Return [x, y] of the center of cell containing provided text 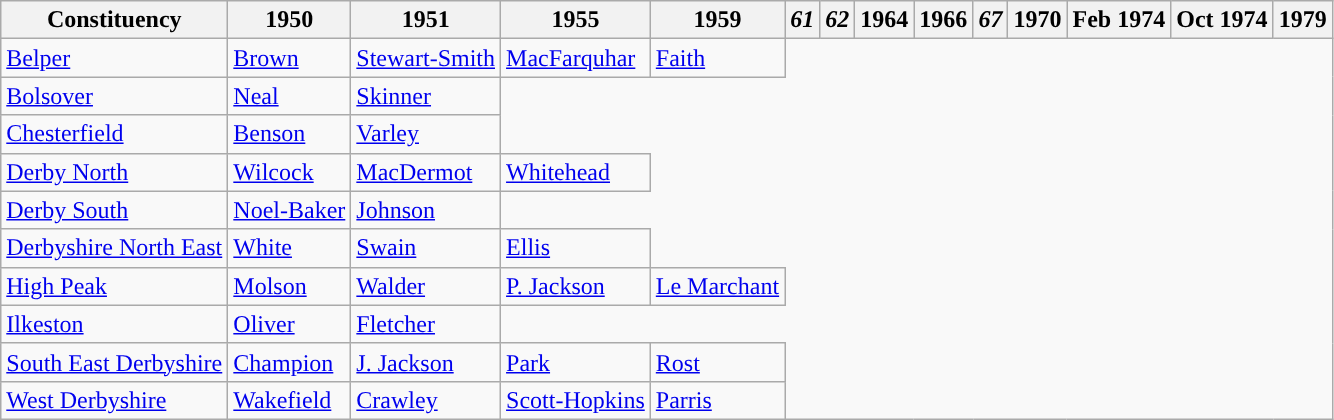
Johnson [426, 210]
Whitehead [576, 172]
1964 [884, 20]
Oct 1974 [1222, 20]
J. Jackson [426, 362]
Constituency [114, 20]
Crawley [426, 400]
Molson [290, 286]
1966 [944, 20]
Park [576, 362]
Wakefield [290, 400]
Fletcher [426, 324]
White [290, 248]
61 [802, 20]
Varley [426, 134]
Ilkeston [114, 324]
Oliver [290, 324]
62 [838, 20]
Neal [290, 96]
Wilcock [290, 172]
Derby South [114, 210]
MacFarquhar [576, 58]
Bolsover [114, 96]
South East Derbyshire [114, 362]
West Derbyshire [114, 400]
Noel-Baker [290, 210]
Derbyshire North East [114, 248]
Scott-Hopkins [576, 400]
67 [990, 20]
Stewart-Smith [426, 58]
Champion [290, 362]
MacDermot [426, 172]
Rost [717, 362]
1970 [1038, 20]
Benson [290, 134]
Brown [290, 58]
Chesterfield [114, 134]
1959 [717, 20]
Faith [717, 58]
High Peak [114, 286]
1979 [1302, 20]
Le Marchant [717, 286]
Derby North [114, 172]
Swain [426, 248]
1951 [426, 20]
Feb 1974 [1119, 20]
1950 [290, 20]
Belper [114, 58]
Ellis [576, 248]
Parris [717, 400]
Walder [426, 286]
P. Jackson [576, 286]
1955 [576, 20]
Skinner [426, 96]
